Extract the (x, y) coordinate from the center of the cell holding the provided text.  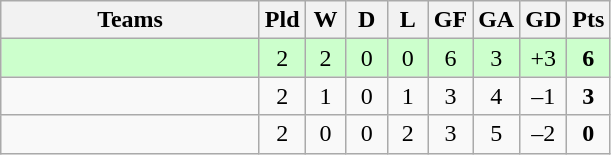
GD (544, 20)
GF (450, 20)
D (366, 20)
L (408, 20)
4 (496, 96)
5 (496, 134)
W (326, 20)
Teams (130, 20)
+3 (544, 58)
Pts (588, 20)
–2 (544, 134)
–1 (544, 96)
Pld (282, 20)
GA (496, 20)
